Extract the [x, y] coordinate from the center of the cell holding the provided text.  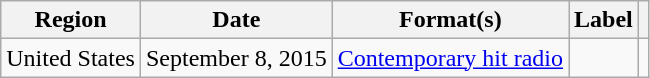
Contemporary hit radio [450, 58]
United States [71, 58]
Format(s) [450, 20]
Label [603, 20]
Date [236, 20]
Region [71, 20]
September 8, 2015 [236, 58]
